Provide the [x, y] coordinate of the cell's center where the given text is located.  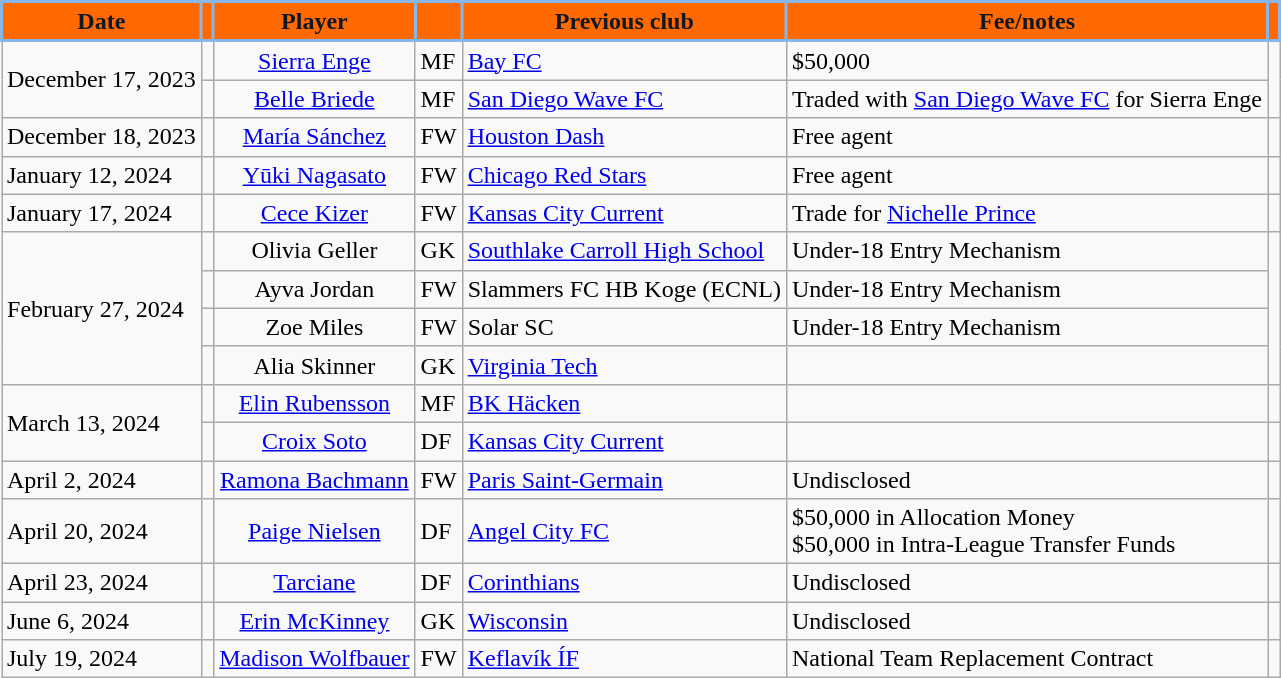
Ramona Bachmann [314, 479]
Corinthians [624, 583]
April 20, 2024 [102, 532]
Croix Soto [314, 441]
Elin Rubensson [314, 403]
Madison Wolfbauer [314, 659]
Bay FC [624, 60]
Chicago Red Stars [624, 175]
$50,000 [1026, 60]
Angel City FC [624, 532]
Slammers FC HB Koge (ECNL) [624, 289]
Cece Kizer [314, 213]
Erin McKinney [314, 621]
Virginia Tech [624, 365]
San Diego Wave FC [624, 99]
Date [102, 22]
Trade for Nichelle Prince [1026, 213]
Fee/notes [1026, 22]
Belle Briede [314, 99]
March 13, 2024 [102, 422]
Wisconsin [624, 621]
Keflavík ÍF [624, 659]
February 27, 2024 [102, 308]
Ayva Jordan [314, 289]
December 17, 2023 [102, 80]
Olivia Geller [314, 251]
April 23, 2024 [102, 583]
Southlake Carroll High School [624, 251]
$50,000 in Allocation Money$50,000 in Intra-League Transfer Funds [1026, 532]
December 18, 2023 [102, 137]
April 2, 2024 [102, 479]
Houston Dash [624, 137]
Previous club [624, 22]
Tarciane [314, 583]
Player [314, 22]
BK Häcken [624, 403]
June 6, 2024 [102, 621]
Paige Nielsen [314, 532]
July 19, 2024 [102, 659]
January 12, 2024 [102, 175]
María Sánchez [314, 137]
Traded with San Diego Wave FC for Sierra Enge [1026, 99]
Zoe Miles [314, 327]
Alia Skinner [314, 365]
National Team Replacement Contract [1026, 659]
Paris Saint-Germain [624, 479]
Yūki Nagasato [314, 175]
January 17, 2024 [102, 213]
Solar SC [624, 327]
Sierra Enge [314, 60]
